Extract the [x, y] coordinate from the center of the cell holding the provided text.  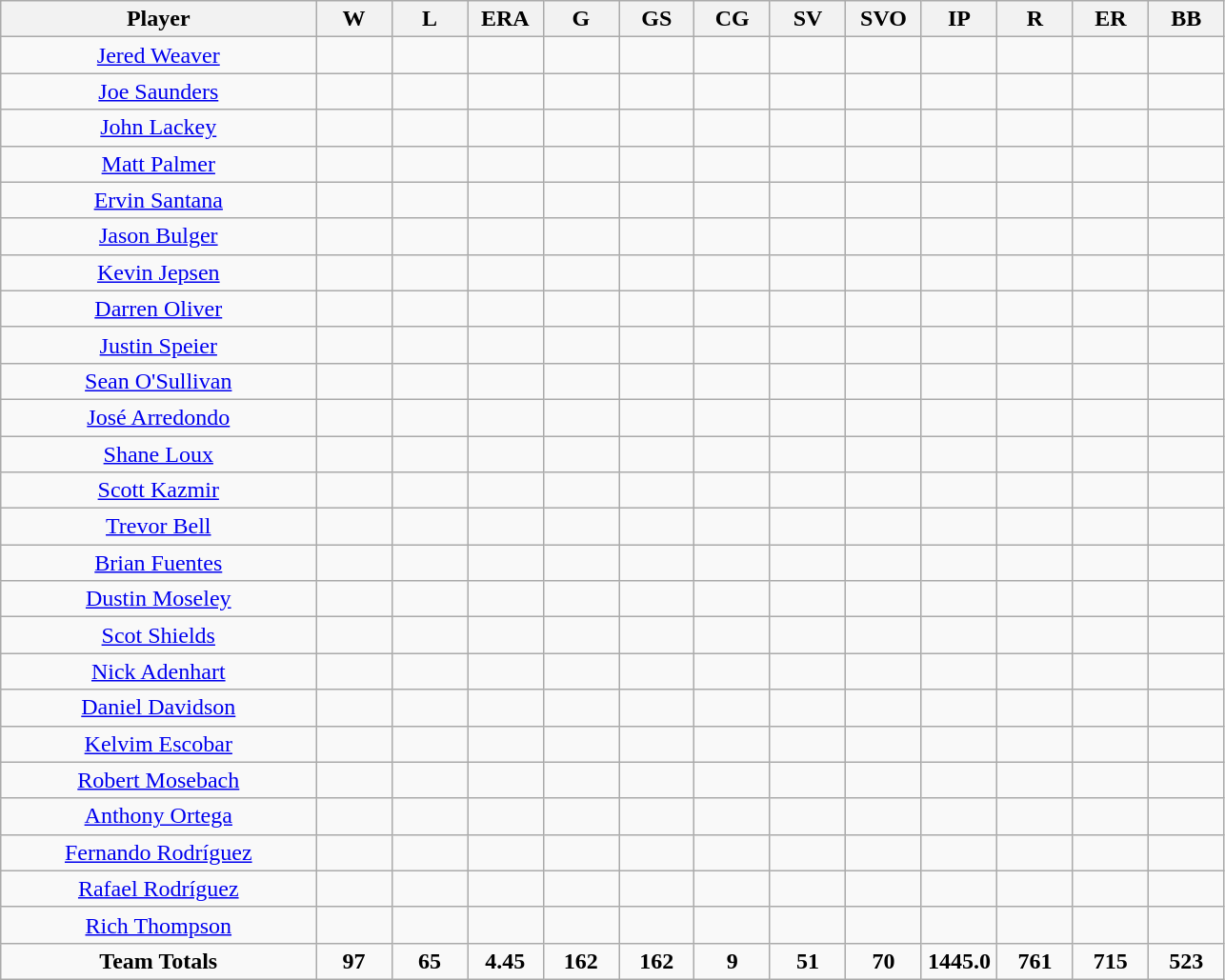
Player [158, 19]
523 [1187, 961]
BB [1187, 19]
9 [732, 961]
G [581, 19]
Brian Fuentes [158, 563]
L [429, 19]
761 [1034, 961]
CG [732, 19]
W [354, 19]
Daniel Davidson [158, 708]
97 [354, 961]
Joe Saunders [158, 91]
Scott Kazmir [158, 490]
4.45 [505, 961]
GS [657, 19]
Jason Bulger [158, 236]
65 [429, 961]
Ervin Santana [158, 200]
Anthony Ortega [158, 816]
1445.0 [958, 961]
Sean O'Sullivan [158, 381]
Robert Mosebach [158, 780]
715 [1111, 961]
Shane Loux [158, 454]
SV [808, 19]
Matt Palmer [158, 164]
Rafael Rodríguez [158, 889]
Jered Weaver [158, 55]
51 [808, 961]
Team Totals [158, 961]
SVO [884, 19]
José Arredondo [158, 417]
Darren Oliver [158, 309]
IP [958, 19]
Kelvim Escobar [158, 744]
70 [884, 961]
Kevin Jepsen [158, 272]
Scot Shields [158, 635]
Justin Speier [158, 345]
Rich Thompson [158, 925]
R [1034, 19]
ER [1111, 19]
Trevor Bell [158, 527]
Dustin Moseley [158, 599]
Nick Adenhart [158, 671]
John Lackey [158, 128]
ERA [505, 19]
Fernando Rodríguez [158, 852]
